Identify which cell holds the provided text, then report its (X, Y) central coordinate. 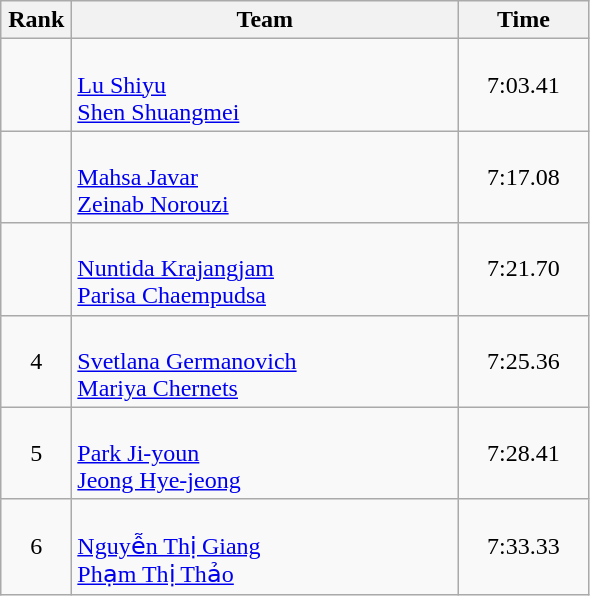
Rank (36, 20)
Nguyễn Thị GiangPhạm Thị Thảo (265, 546)
7:25.36 (524, 361)
4 (36, 361)
7:03.41 (524, 85)
7:17.08 (524, 177)
Time (524, 20)
5 (36, 453)
Svetlana GermanovichMariya Chernets (265, 361)
Nuntida KrajangjamParisa Chaempudsa (265, 269)
Lu ShiyuShen Shuangmei (265, 85)
7:21.70 (524, 269)
Park Ji-younJeong Hye-jeong (265, 453)
Mahsa JavarZeinab Norouzi (265, 177)
6 (36, 546)
Team (265, 20)
7:33.33 (524, 546)
7:28.41 (524, 453)
